Search for the cell housing the specified text and yield its [X, Y] center coordinate. 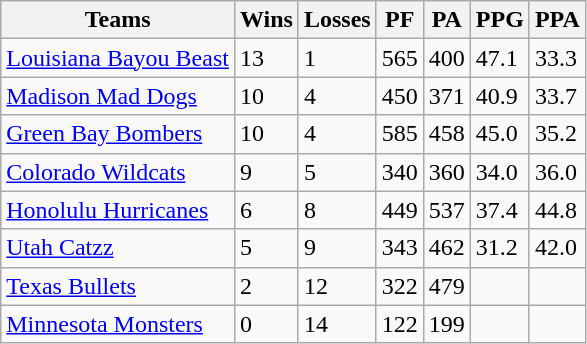
458 [446, 134]
537 [446, 210]
6 [266, 210]
31.2 [500, 248]
37.4 [500, 210]
Texas Bullets [118, 286]
PF [400, 20]
33.7 [557, 96]
36.0 [557, 172]
2 [266, 286]
585 [400, 134]
14 [337, 324]
0 [266, 324]
462 [446, 248]
340 [400, 172]
PPG [500, 20]
322 [400, 286]
34.0 [500, 172]
122 [400, 324]
PPA [557, 20]
42.0 [557, 248]
35.2 [557, 134]
45.0 [500, 134]
199 [446, 324]
450 [400, 96]
479 [446, 286]
33.3 [557, 58]
343 [400, 248]
12 [337, 286]
47.1 [500, 58]
Colorado Wildcats [118, 172]
13 [266, 58]
8 [337, 210]
449 [400, 210]
Minnesota Monsters [118, 324]
Honolulu Hurricanes [118, 210]
44.8 [557, 210]
Utah Catzz [118, 248]
400 [446, 58]
40.9 [500, 96]
360 [446, 172]
Madison Mad Dogs [118, 96]
Wins [266, 20]
Losses [337, 20]
Green Bay Bombers [118, 134]
Teams [118, 20]
PA [446, 20]
565 [400, 58]
371 [446, 96]
Louisiana Bayou Beast [118, 58]
1 [337, 58]
